Find where the given text appears and provide that cell's center as [X, Y] coordinate. 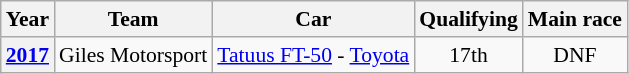
2017 [28, 55]
Tatuus FT-50 - Toyota [313, 55]
Car [313, 19]
Giles Motorsport [133, 55]
Qualifying [468, 19]
17th [468, 55]
Year [28, 19]
Team [133, 19]
DNF [575, 55]
Main race [575, 19]
